Determine the [x, y] coordinate at the center of the cell enclosing the given text.  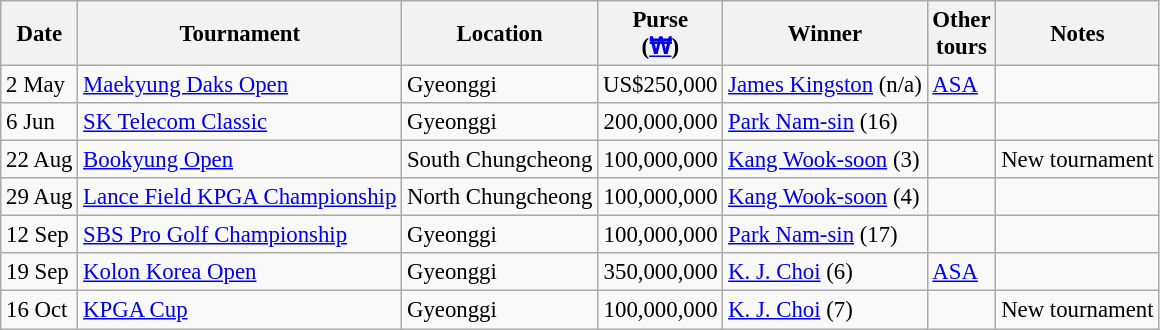
19 Sep [40, 273]
James Kingston (n/a) [825, 85]
Park Nam-sin (17) [825, 235]
350,000,000 [660, 273]
Bookyung Open [240, 160]
Purse(₩) [660, 34]
KPGA Cup [240, 310]
Maekyung Daks Open [240, 85]
Kang Wook-soon (3) [825, 160]
North Chungcheong [500, 197]
2 May [40, 85]
Date [40, 34]
Othertours [962, 34]
SBS Pro Golf Championship [240, 235]
16 Oct [40, 310]
South Chungcheong [500, 160]
K. J. Choi (6) [825, 273]
Location [500, 34]
29 Aug [40, 197]
12 Sep [40, 235]
200,000,000 [660, 122]
Notes [1078, 34]
6 Jun [40, 122]
Tournament [240, 34]
Winner [825, 34]
22 Aug [40, 160]
Kolon Korea Open [240, 273]
Kang Wook-soon (4) [825, 197]
Park Nam-sin (16) [825, 122]
US$250,000 [660, 85]
SK Telecom Classic [240, 122]
Lance Field KPGA Championship [240, 197]
K. J. Choi (7) [825, 310]
